Search for the cell housing the specified text and yield its (X, Y) center coordinate. 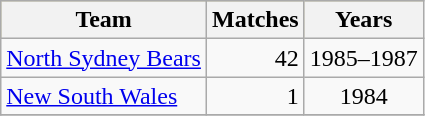
1 (255, 96)
1985–1987 (364, 58)
Team (104, 20)
1984 (364, 96)
Matches (255, 20)
Years (364, 20)
42 (255, 58)
North Sydney Bears (104, 58)
New South Wales (104, 96)
